Pinpoint the cell where the given text exists, returning its (x, y) midpoint coordinate. 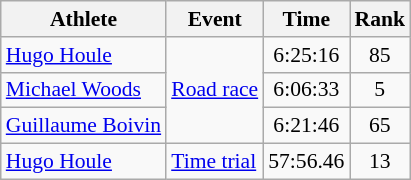
85 (380, 55)
Time (306, 19)
6:21:46 (306, 126)
Road race (214, 90)
Athlete (84, 19)
57:56.46 (306, 162)
Guillaume Boivin (84, 126)
65 (380, 126)
6:25:16 (306, 55)
13 (380, 162)
6:06:33 (306, 90)
Michael Woods (84, 90)
Rank (380, 19)
5 (380, 90)
Time trial (214, 162)
Event (214, 19)
